Scan for the cell matching the given text and deliver its [x, y] coordinate at center. 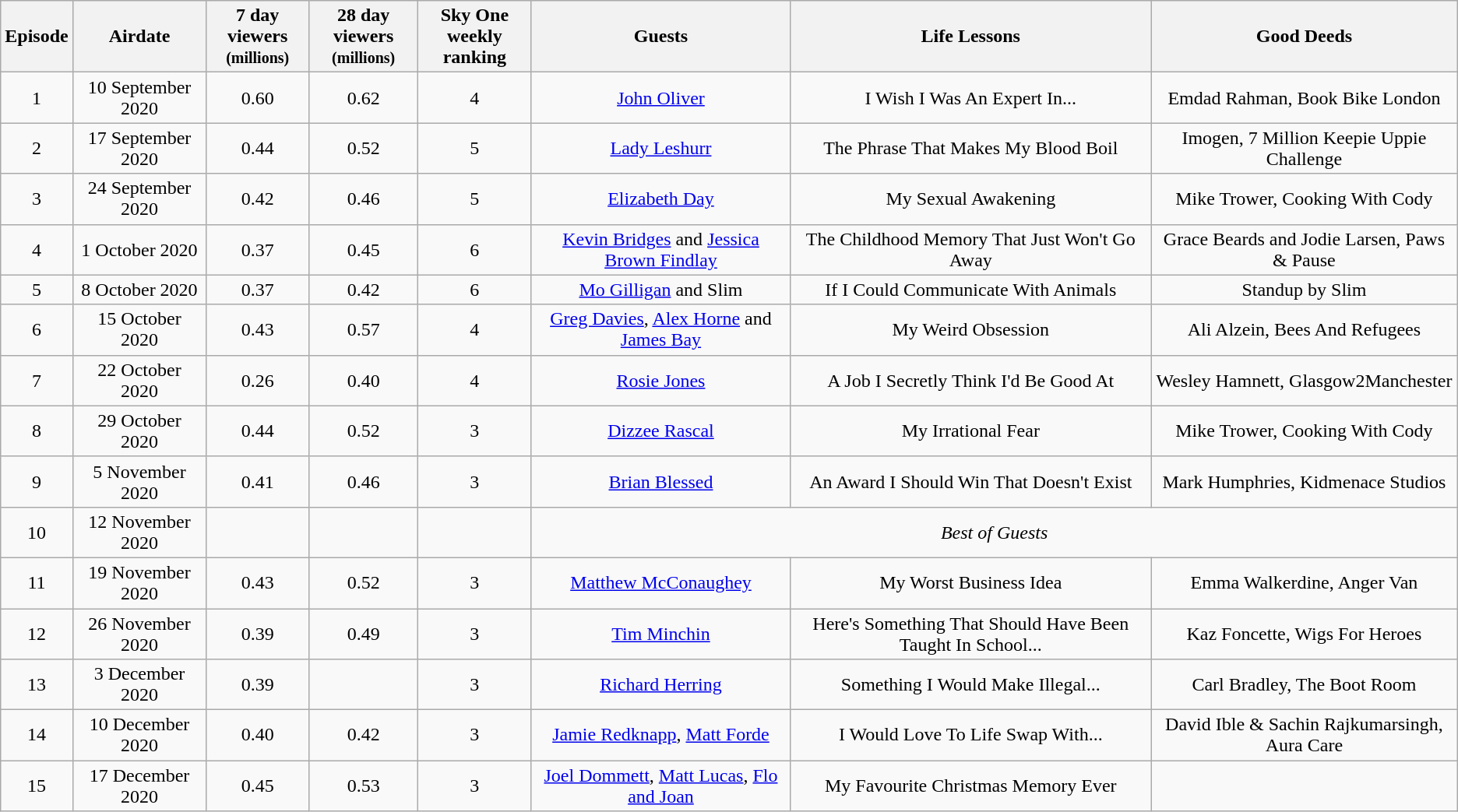
0.26 [258, 380]
Joel Dommett, Matt Lucas, Flo and Joan [660, 786]
My Weird Obsession [970, 330]
28 day viewers(millions) [364, 37]
22 October 2020 [139, 380]
29 October 2020 [139, 431]
A Job I Secretly Think I'd Be Good At [970, 380]
0.49 [364, 634]
24 September 2020 [139, 199]
Life Lessons [970, 37]
Sky Oneweekly ranking [475, 37]
My Irrational Fear [970, 431]
My Worst Business Idea [970, 582]
Ali Alzein, Bees And Refugees [1305, 330]
My Sexual Awakening [970, 199]
Airdate [139, 37]
1 [37, 98]
12 November 2020 [139, 533]
7 day viewers(millions) [258, 37]
15 [37, 786]
0.41 [258, 481]
Dizzee Rascal [660, 431]
14 [37, 735]
8 [37, 431]
Episode [37, 37]
Tim Minchin [660, 634]
Greg Davies, Alex Horne and James Bay [660, 330]
Richard Herring [660, 685]
Here's Something That Should Have Been Taught In School... [970, 634]
Mark Humphries, Kidmenace Studios [1305, 481]
Grace Beards and Jodie Larsen, Paws & Pause [1305, 249]
My Favourite Christmas Memory Ever [970, 786]
26 November 2020 [139, 634]
5 November 2020 [139, 481]
Standup by Slim [1305, 290]
0.60 [258, 98]
17 September 2020 [139, 148]
David Ible & Sachin Rajkumarsingh, Aura Care [1305, 735]
Imogen, 7 Million Keepie Uppie Challenge [1305, 148]
0.53 [364, 786]
3 December 2020 [139, 685]
Kevin Bridges and Jessica Brown Findlay [660, 249]
Emdad Rahman, Book Bike London [1305, 98]
2 [37, 148]
Rosie Jones [660, 380]
1 October 2020 [139, 249]
An Award I Should Win That Doesn't Exist [970, 481]
17 December 2020 [139, 786]
Something I Would Make Illegal... [970, 685]
The Phrase That Makes My Blood Boil [970, 148]
Lady Leshurr [660, 148]
Wesley Hamnett, Glasgow2Manchester [1305, 380]
15 October 2020 [139, 330]
Emma Walkerdine, Anger Van [1305, 582]
8 October 2020 [139, 290]
Jamie Redknapp, Matt Forde [660, 735]
Matthew McConaughey [660, 582]
Carl Bradley, The Boot Room [1305, 685]
7 [37, 380]
The Childhood Memory That Just Won't Go Away [970, 249]
Good Deeds [1305, 37]
If I Could Communicate With Animals [970, 290]
9 [37, 481]
John Oliver [660, 98]
11 [37, 582]
12 [37, 634]
Brian Blessed [660, 481]
10 September 2020 [139, 98]
19 November 2020 [139, 582]
Guests [660, 37]
I Wish I Was An Expert In... [970, 98]
10 December 2020 [139, 735]
Kaz Foncette, Wigs For Heroes [1305, 634]
10 [37, 533]
0.62 [364, 98]
0.57 [364, 330]
Mo Gilligan and Slim [660, 290]
I Would Love To Life Swap With... [970, 735]
13 [37, 685]
Best of Guests [994, 533]
Elizabeth Day [660, 199]
